Output the [x, y] coordinate of the center of the cell containing the given text.  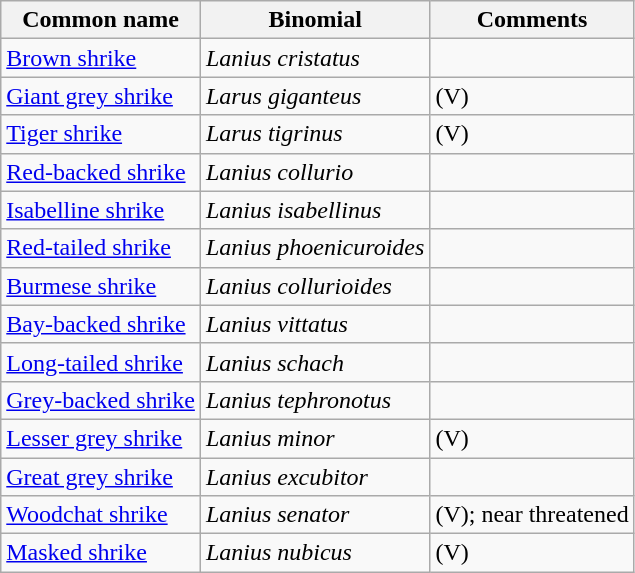
Masked shrike [101, 553]
Lanius cristatus [315, 58]
Bay-backed shrike [101, 324]
Great grey shrike [101, 477]
Lanius collurio [315, 172]
Lanius minor [315, 438]
Lesser grey shrike [101, 438]
Larus giganteus [315, 96]
Lanius phoenicuroides [315, 248]
Lanius nubicus [315, 553]
(V); near threatened [532, 515]
Long-tailed shrike [101, 362]
Grey-backed shrike [101, 400]
Red-backed shrike [101, 172]
Larus tigrinus [315, 134]
Lanius senator [315, 515]
Lanius collurioides [315, 286]
Burmese shrike [101, 286]
Woodchat shrike [101, 515]
Comments [532, 20]
Lanius schach [315, 362]
Isabelline shrike [101, 210]
Tiger shrike [101, 134]
Giant grey shrike [101, 96]
Lanius excubitor [315, 477]
Lanius isabellinus [315, 210]
Lanius vittatus [315, 324]
Lanius tephronotus [315, 400]
Binomial [315, 20]
Brown shrike [101, 58]
Common name [101, 20]
Red-tailed shrike [101, 248]
